Capture the cell that displays the provided text and extract its [X, Y] central coordinate. 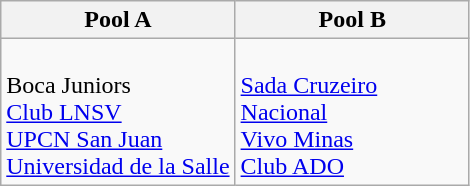
Sada Cruzeiro Nacional Vivo Minas Club ADO [352, 112]
Pool A [118, 20]
Pool B [352, 20]
Boca Juniors Club LNSV UPCN San Juan Universidad de la Salle [118, 112]
